Locate the cell with the specified text and output its (X, Y) center coordinate. 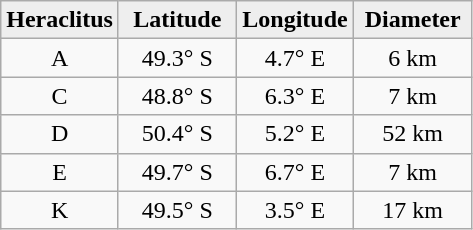
52 km (413, 134)
Latitude (177, 20)
A (60, 58)
48.8° S (177, 96)
Diameter (413, 20)
E (60, 172)
K (60, 210)
49.7° S (177, 172)
3.5° E (295, 210)
Longitude (295, 20)
C (60, 96)
49.5° S (177, 210)
D (60, 134)
4.7° E (295, 58)
49.3° S (177, 58)
17 km (413, 210)
Heraclitus (60, 20)
6.3° E (295, 96)
6 km (413, 58)
50.4° S (177, 134)
6.7° E (295, 172)
5.2° E (295, 134)
